Pinpoint the cell where the given text exists, returning its [x, y] midpoint coordinate. 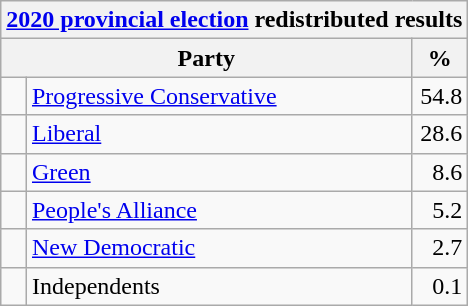
% [440, 58]
Independents [218, 286]
Progressive Conservative [218, 96]
5.2 [440, 210]
28.6 [440, 134]
People's Alliance [218, 210]
2020 provincial election redistributed results [234, 20]
New Democratic [218, 248]
Party [206, 58]
54.8 [440, 96]
8.6 [440, 172]
Liberal [218, 134]
0.1 [440, 286]
2.7 [440, 248]
Green [218, 172]
